Extract the (x, y) coordinate from the center of the cell holding the provided text.  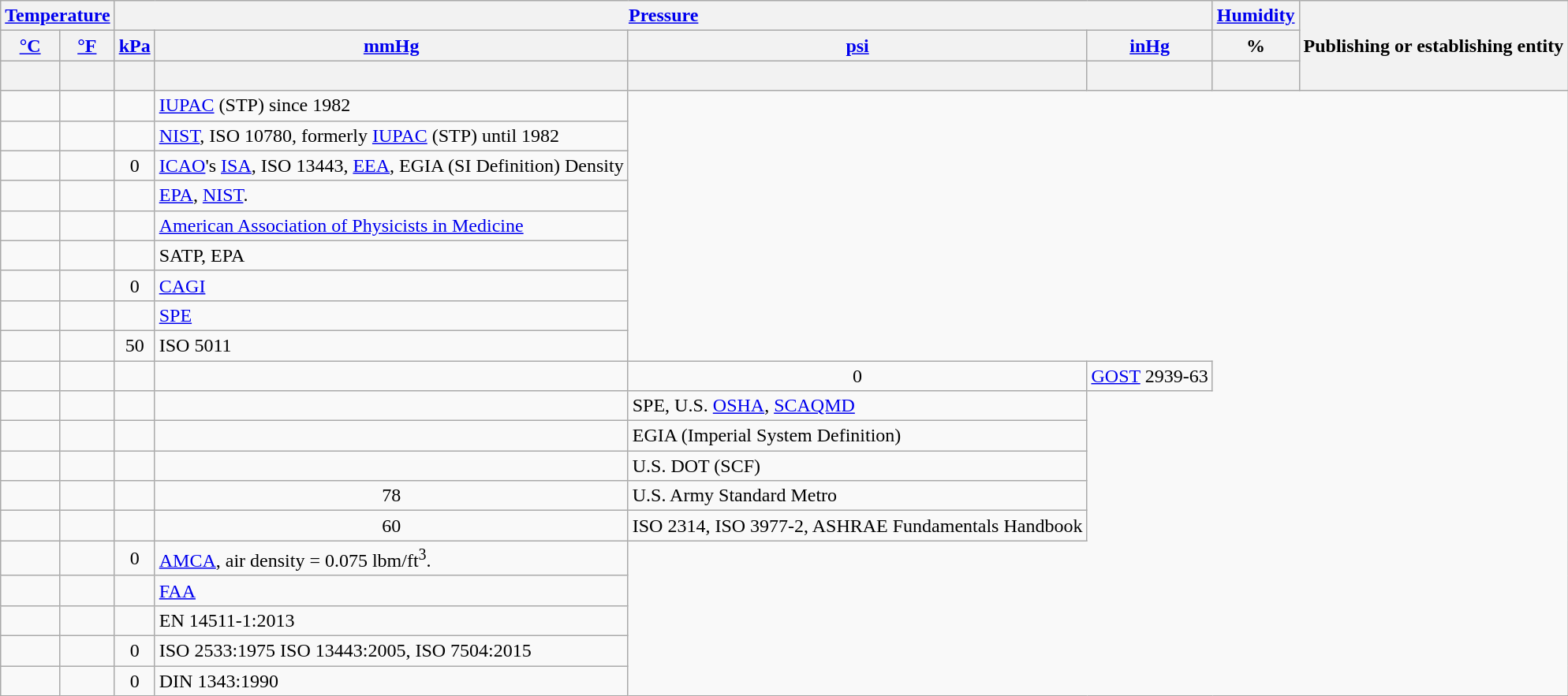
60 (391, 526)
AMCA, air density = 0.075 lbm/ft3. (391, 558)
ISO 2533:1975 ISO 13443:2005, ISO 7504:2015 (391, 651)
SPE, U.S. OSHA, SCAQMD (857, 406)
Temperature (58, 16)
mmHg (391, 46)
FAA (391, 590)
NIST, ISO 10780, formerly IUPAC (STP) until 1982 (391, 136)
ISO 5011 (391, 345)
DIN 1343:1990 (391, 681)
% (1256, 46)
EN 14511-1:2013 (391, 620)
U.S. Army Standard Metro (857, 496)
SATP, EPA (391, 255)
psi (857, 46)
CAGI (391, 285)
kPa (134, 46)
U.S. DOT (SCF) (857, 466)
EPA, NIST. (391, 195)
Humidity (1256, 16)
50 (134, 345)
°F (88, 46)
EGIA (Imperial System Definition) (857, 436)
ICAO's ISA, ISO 13443, EEA, EGIA (SI Definition) Density (391, 166)
GOST 2939-63 (1150, 376)
ISO 2314, ISO 3977-2, ASHRAE Fundamentals Handbook (857, 526)
Publishing or establishing entity (1434, 46)
Pressure (663, 16)
°C (30, 46)
SPE (391, 315)
IUPAC (STP) since 1982 (391, 106)
American Association of Physicists in Medicine (391, 225)
inHg (1150, 46)
78 (391, 496)
